Identify which cell holds the provided text, then report its [x, y] central coordinate. 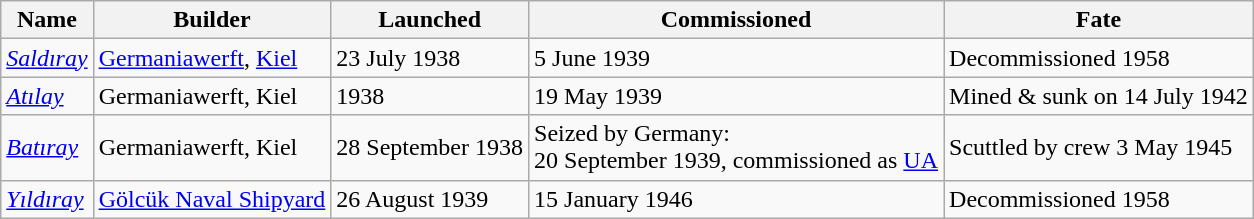
1938 [430, 96]
Batıray [47, 148]
Mined & sunk on 14 July 1942 [1099, 96]
Builder [212, 20]
Saldıray [47, 58]
15 January 1946 [736, 199]
Yıldıray [47, 199]
Launched [430, 20]
Gölcük Naval Shipyard [212, 199]
Fate [1099, 20]
23 July 1938 [430, 58]
Name [47, 20]
19 May 1939 [736, 96]
5 June 1939 [736, 58]
Atılay [47, 96]
Seized by Germany:20 September 1939, commissioned as UA [736, 148]
26 August 1939 [430, 199]
28 September 1938 [430, 148]
Commissioned [736, 20]
Scuttled by crew 3 May 1945 [1099, 148]
